For the text-containing cell, return its midpoint in (X, Y) coordinate format. 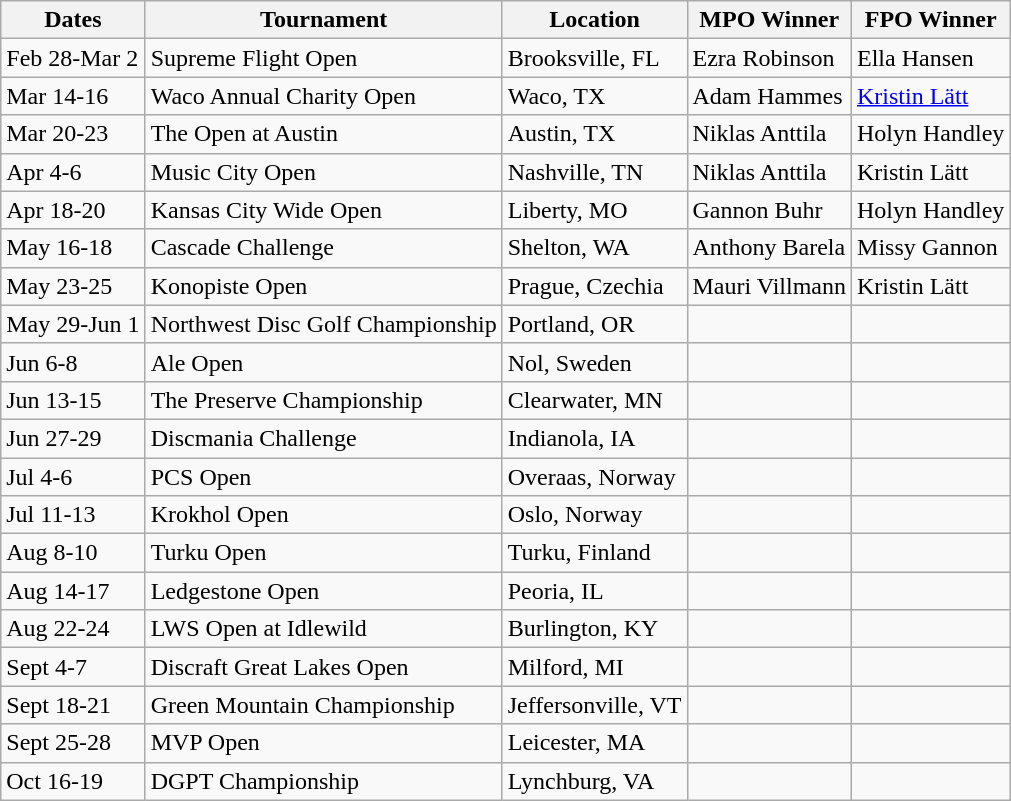
LWS Open at Idlewild (324, 629)
May 23-25 (73, 286)
Jul 4-6 (73, 477)
Adam Hammes (770, 96)
Gannon Buhr (770, 210)
Ella Hansen (931, 58)
Nol, Sweden (594, 362)
Leicester, MA (594, 743)
Feb 28-Mar 2 (73, 58)
Brooksville, FL (594, 58)
Ezra Robinson (770, 58)
Discraft Great Lakes Open (324, 667)
Liberty, MO (594, 210)
Indianola, IA (594, 438)
Turku, Finland (594, 553)
Lynchburg, VA (594, 781)
Turku Open (324, 553)
Mar 20-23 (73, 134)
Austin, TX (594, 134)
Sept 25-28 (73, 743)
The Open at Austin (324, 134)
Clearwater, MN (594, 400)
Jun 6-8 (73, 362)
Portland, OR (594, 324)
May 16-18 (73, 248)
Northwest Disc Golf Championship (324, 324)
DGPT Championship (324, 781)
Burlington, KY (594, 629)
Tournament (324, 20)
Mauri Villmann (770, 286)
Discmania Challenge (324, 438)
Green Mountain Championship (324, 705)
Aug 14-17 (73, 591)
Waco Annual Charity Open (324, 96)
Dates (73, 20)
Aug 22-24 (73, 629)
Sept 18-21 (73, 705)
Sept 4-7 (73, 667)
Peoria, IL (594, 591)
PCS Open (324, 477)
MVP Open (324, 743)
Music City Open (324, 172)
Waco, TX (594, 96)
Oct 16-19 (73, 781)
Ale Open (324, 362)
Prague, Czechia (594, 286)
Milford, MI (594, 667)
Apr 4-6 (73, 172)
Jun 27-29 (73, 438)
Kansas City Wide Open (324, 210)
Ledgestone Open (324, 591)
Shelton, WA (594, 248)
Aug 8-10 (73, 553)
FPO Winner (931, 20)
Krokhol Open (324, 515)
The Preserve Championship (324, 400)
Anthony Barela (770, 248)
Konopiste Open (324, 286)
Location (594, 20)
May 29-Jun 1 (73, 324)
Oslo, Norway (594, 515)
Overaas, Norway (594, 477)
Jul 11-13 (73, 515)
Supreme Flight Open (324, 58)
Jun 13-15 (73, 400)
MPO Winner (770, 20)
Missy Gannon (931, 248)
Mar 14-16 (73, 96)
Cascade Challenge (324, 248)
Jeffersonville, VT (594, 705)
Apr 18-20 (73, 210)
Nashville, TN (594, 172)
